Provide the [X, Y] coordinate of the cell's center where the given text is located.  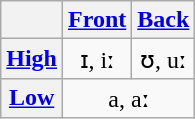
Back [164, 20]
High [32, 59]
ʊ, uː [164, 59]
a, aː [129, 98]
ɪ, iː [98, 59]
Front [98, 20]
Low [32, 98]
